Return (X, Y) of the center of cell containing provided text 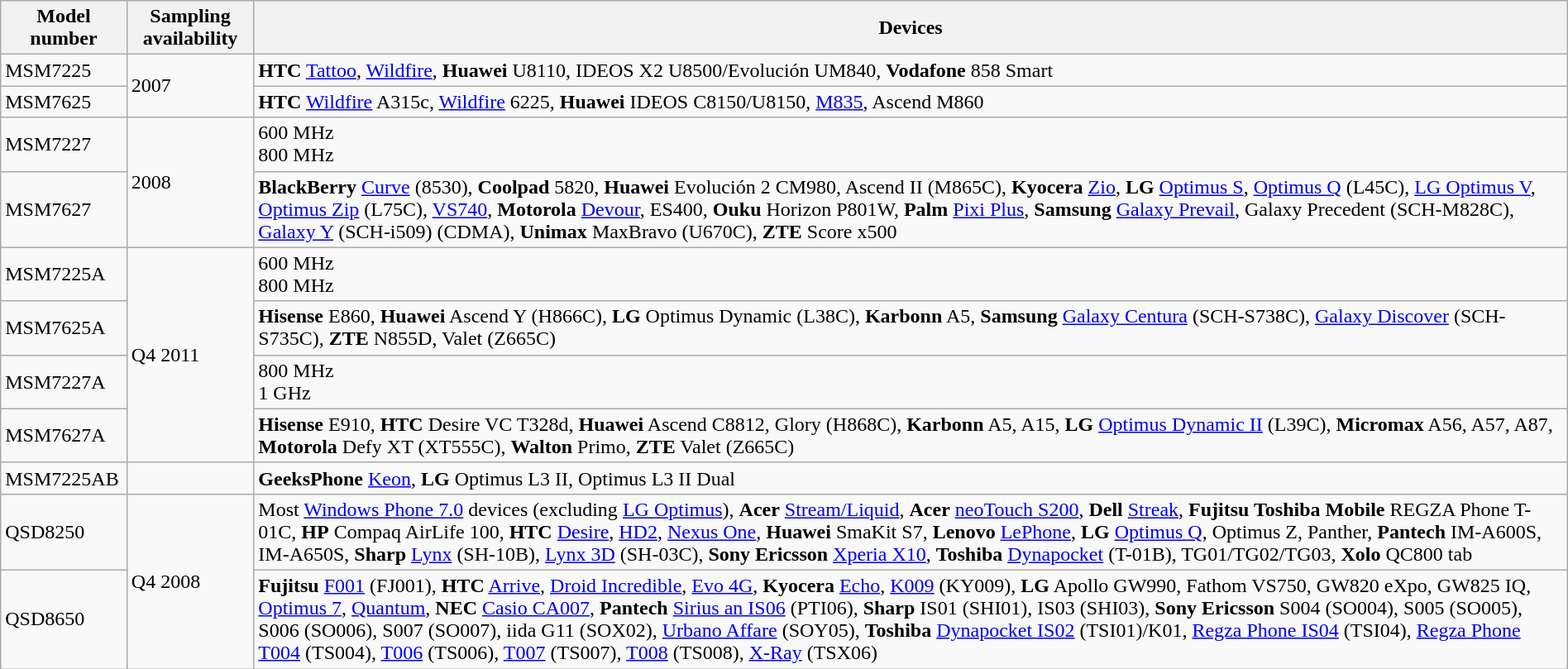
QSD8650 (65, 619)
QSD8250 (65, 532)
MSM7627A (65, 435)
MSM7227A (65, 382)
Sampling availability (190, 28)
GeeksPhone Keon, LG Optimus L3 II, Optimus L3 II Dual (911, 478)
MSM7225 (65, 70)
800 MHz1 GHz (911, 382)
Q4 2008 (190, 581)
MSM7625A (65, 327)
MSM7627 (65, 209)
HTC Wildfire A315c, Wildfire 6225, Huawei IDEOS C8150/U8150, M835, Ascend M860 (911, 102)
MSM7227 (65, 144)
MSM7225AB (65, 478)
MSM7225A (65, 275)
Model number (65, 28)
Devices (911, 28)
2007 (190, 86)
HTC Tattoo, Wildfire, Huawei U8110, IDEOS X2 U8500/Evolución UM840, Vodafone 858 Smart (911, 70)
2008 (190, 182)
MSM7625 (65, 102)
Q4 2011 (190, 355)
